For the text-containing cell, return its midpoint in [X, Y] coordinate format. 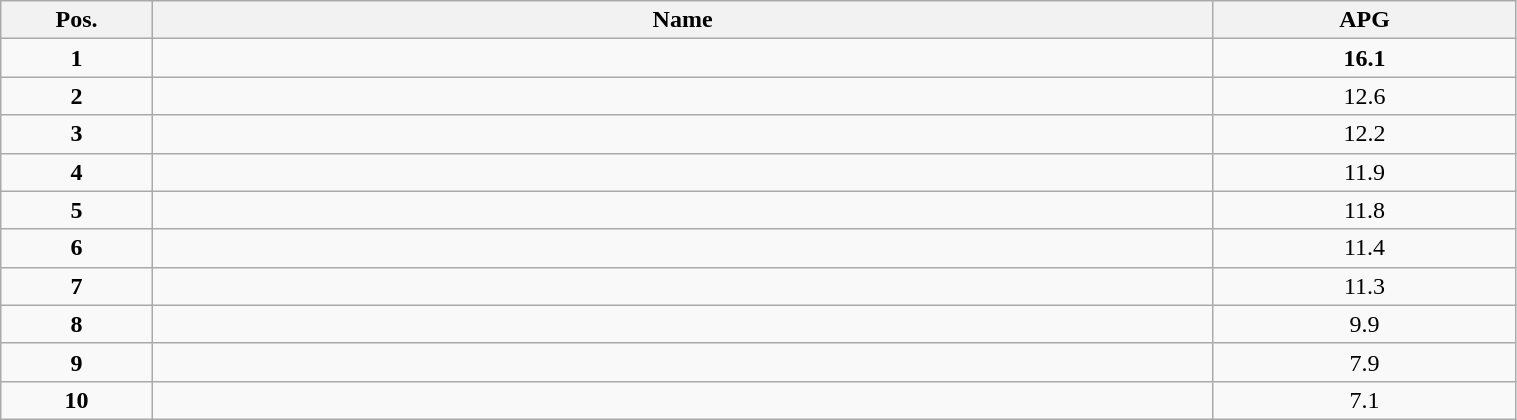
10 [77, 400]
Name [682, 20]
8 [77, 324]
Pos. [77, 20]
7.9 [1364, 362]
9 [77, 362]
12.6 [1364, 96]
11.9 [1364, 172]
1 [77, 58]
6 [77, 248]
5 [77, 210]
11.4 [1364, 248]
12.2 [1364, 134]
11.8 [1364, 210]
7 [77, 286]
4 [77, 172]
2 [77, 96]
9.9 [1364, 324]
16.1 [1364, 58]
11.3 [1364, 286]
APG [1364, 20]
3 [77, 134]
7.1 [1364, 400]
